Scan for the cell matching the given text and deliver its [X, Y] coordinate at center. 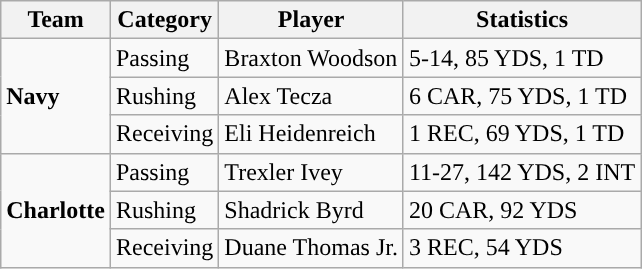
Trexler Ivey [312, 172]
Category [164, 20]
Duane Thomas Jr. [312, 248]
Braxton Woodson [312, 58]
3 REC, 54 YDS [522, 248]
Navy [56, 96]
20 CAR, 92 YDS [522, 210]
Alex Tecza [312, 96]
Statistics [522, 20]
Team [56, 20]
Charlotte [56, 210]
11-27, 142 YDS, 2 INT [522, 172]
5-14, 85 YDS, 1 TD [522, 58]
Eli Heidenreich [312, 134]
6 CAR, 75 YDS, 1 TD [522, 96]
Player [312, 20]
Shadrick Byrd [312, 210]
1 REC, 69 YDS, 1 TD [522, 134]
